Identify which cell holds the provided text, then report its (X, Y) central coordinate. 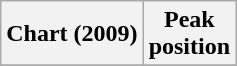
Peakposition (189, 34)
Chart (2009) (72, 34)
